Find where the given text appears and provide that cell's center as (X, Y) coordinate. 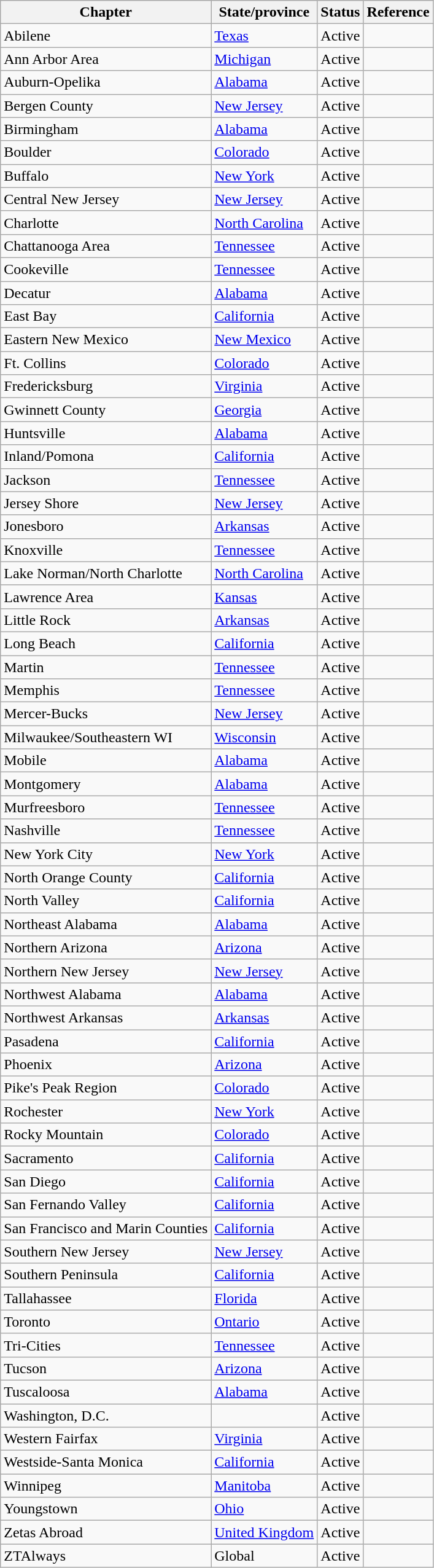
Charlotte (106, 222)
Ohio (264, 1509)
Manitoba (264, 1486)
Ft. Collins (106, 363)
San Francisco and Marin Counties (106, 1228)
Montgomery (106, 784)
Northeast Alabama (106, 924)
Tallahassee (106, 1298)
Huntsville (106, 433)
Little Rock (106, 620)
United Kingdom (264, 1532)
Knoxville (106, 550)
Mobile (106, 761)
Status (340, 12)
Georgia (264, 410)
Lawrence Area (106, 597)
Phoenix (106, 1065)
Toronto (106, 1322)
ZTAlways (106, 1556)
Eastern New Mexico (106, 340)
Ontario (264, 1322)
New York City (106, 854)
Washington, D.C. (106, 1415)
Westside-Santa Monica (106, 1462)
Boulder (106, 152)
Jonesboro (106, 527)
Northwest Arkansas (106, 1017)
Lake Norman/North Charlotte (106, 573)
Gwinnett County (106, 410)
Winnipeg (106, 1486)
Wisconsin (264, 737)
Sacramento (106, 1158)
Youngstown (106, 1509)
Southern New Jersey (106, 1252)
Martin (106, 667)
Northern New Jersey (106, 971)
Florida (264, 1298)
Western Fairfax (106, 1439)
Rocky Mountain (106, 1135)
Inland/Pomona (106, 457)
Decatur (106, 293)
Texas (264, 36)
Michigan (264, 59)
San Diego (106, 1182)
Tuscaloosa (106, 1392)
Chapter (106, 12)
Auburn-Opelika (106, 82)
North Orange County (106, 877)
Central New Jersey (106, 199)
Kansas (264, 597)
Jackson (106, 480)
North Valley (106, 901)
New Mexico (264, 340)
Long Beach (106, 643)
Nashville (106, 831)
Pike's Peak Region (106, 1088)
Fredericksburg (106, 386)
Chattanooga Area (106, 246)
Northern Arizona (106, 947)
Northwest Alabama (106, 994)
San Fernando Valley (106, 1205)
Tri-Cities (106, 1345)
Zetas Abroad (106, 1532)
Memphis (106, 691)
Buffalo (106, 176)
Jersey Shore (106, 503)
Global (264, 1556)
Tucson (106, 1368)
Reference (398, 12)
Mercer-Bucks (106, 714)
Rochester (106, 1111)
Milwaukee/Southeastern WI (106, 737)
Southern Peninsula (106, 1275)
Cookeville (106, 269)
Bergen County (106, 106)
Ann Arbor Area (106, 59)
Pasadena (106, 1041)
East Bay (106, 316)
State/province (264, 12)
Birmingham (106, 129)
Abilene (106, 36)
Murfreesboro (106, 807)
